Capture the cell that displays the provided text and extract its [X, Y] central coordinate. 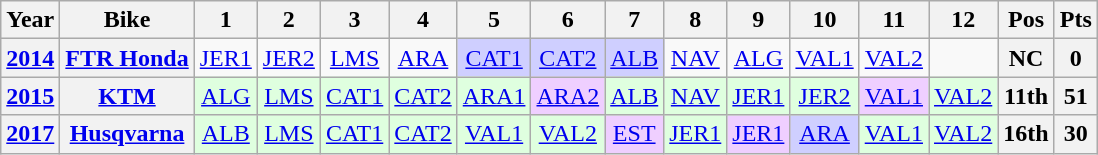
5 [494, 20]
11th [1026, 96]
NC [1026, 58]
Bike [127, 20]
Husqvarna [127, 134]
7 [634, 20]
FTR Honda [127, 58]
4 [423, 20]
11 [894, 20]
2015 [30, 96]
12 [962, 20]
10 [824, 20]
ARA2 [568, 96]
Pts [1076, 20]
9 [758, 20]
Year [30, 20]
KTM [127, 96]
1 [226, 20]
EST [634, 134]
Pos [1026, 20]
3 [354, 20]
6 [568, 20]
30 [1076, 134]
8 [696, 20]
2 [288, 20]
2014 [30, 58]
2017 [30, 134]
16th [1026, 134]
0 [1076, 58]
51 [1076, 96]
ARA1 [494, 96]
